Capture the cell that displays the provided text and extract its (x, y) central coordinate. 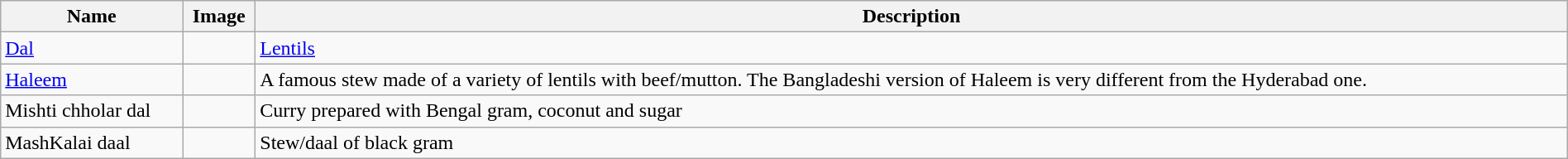
A famous stew made of a variety of lentils with beef/mutton. The Bangladeshi version of Haleem is very different from the Hyderabad one. (911, 79)
Image (219, 17)
Curry prepared with Bengal gram, coconut and sugar (911, 111)
Dal (92, 48)
MashKalai daal (92, 142)
Lentils (911, 48)
Mishti chholar dal (92, 111)
Haleem (92, 79)
Stew/daal of black gram (911, 142)
Description (911, 17)
Name (92, 17)
